Output the [X, Y] coordinate of the center of the cell containing the given text.  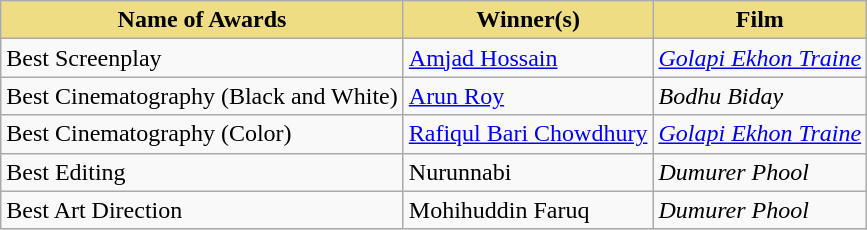
Mohihuddin Faruq [528, 210]
Amjad Hossain [528, 58]
Rafiqul Bari Chowdhury [528, 134]
Best Editing [202, 172]
Bodhu Biday [760, 96]
Best Screenplay [202, 58]
Nurunnabi [528, 172]
Arun Roy [528, 96]
Winner(s) [528, 20]
Film [760, 20]
Name of Awards [202, 20]
Best Cinematography (Black and White) [202, 96]
Best Cinematography (Color) [202, 134]
Best Art Direction [202, 210]
